Search for the cell housing the specified text and yield its (x, y) center coordinate. 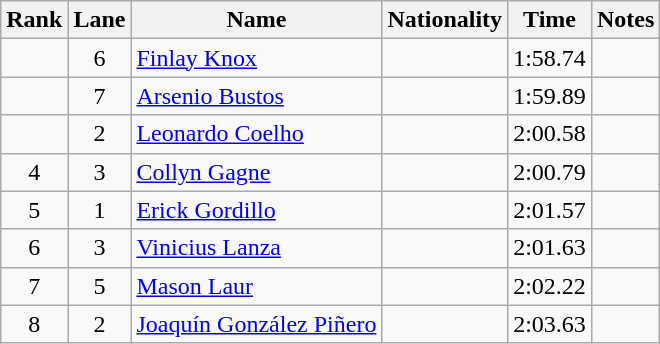
Lane (100, 20)
4 (34, 172)
1:58.74 (550, 58)
2:02.22 (550, 286)
Time (550, 20)
2:00.79 (550, 172)
Joaquín González Piñero (256, 324)
2:01.57 (550, 210)
8 (34, 324)
Erick Gordillo (256, 210)
Name (256, 20)
Finlay Knox (256, 58)
Leonardo Coelho (256, 134)
Collyn Gagne (256, 172)
Arsenio Bustos (256, 96)
2:01.63 (550, 248)
Notes (625, 20)
Vinicius Lanza (256, 248)
Rank (34, 20)
Mason Laur (256, 286)
Nationality (445, 20)
1:59.89 (550, 96)
1 (100, 210)
2:00.58 (550, 134)
2:03.63 (550, 324)
